Capture the cell that displays the provided text and extract its (X, Y) central coordinate. 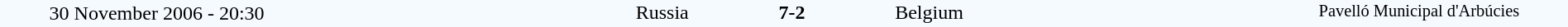
Russia (501, 12)
7-2 (791, 12)
Belgium (1082, 12)
Pavelló Municipal d'Arbúcies (1419, 13)
30 November 2006 - 20:30 (157, 13)
